Find where the given text appears and provide that cell's center as (X, Y) coordinate. 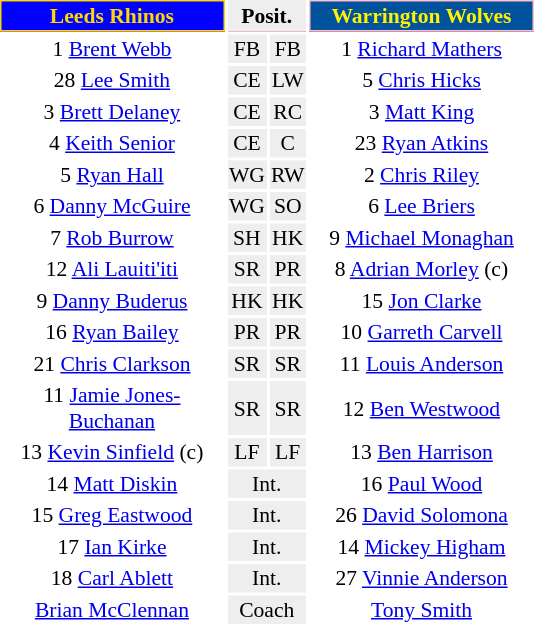
SO (288, 206)
RW (288, 174)
Tony Smith (422, 610)
6 Lee Briers (422, 206)
LW (288, 80)
3 Matt King (422, 112)
14 Mickey Higham (422, 546)
23 Ryan Atkins (422, 143)
10 Garreth Carvell (422, 332)
26 David Solomona (422, 515)
15 Jon Clarke (422, 300)
12 Ben Westwood (422, 408)
5 Chris Hicks (422, 80)
8 Adrian Morley (c) (422, 269)
27 Vinnie Anderson (422, 578)
9 Michael Monaghan (422, 238)
Coach (266, 610)
1 Richard Mathers (422, 48)
Posit. (266, 16)
13 Ben Harrison (422, 452)
16 Paul Wood (422, 484)
Warrington Wolves (422, 16)
SH (246, 238)
2 Chris Riley (422, 174)
C (288, 143)
11 Louis Anderson (422, 364)
RC (288, 112)
